Extract the (x, y) coordinate from the center of the cell holding the provided text.  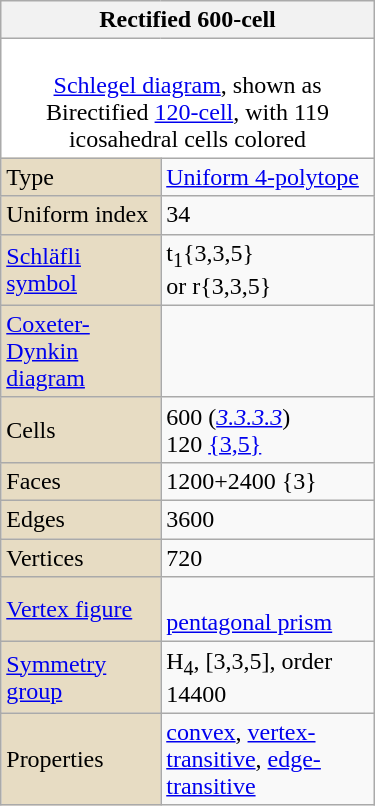
3600 (268, 520)
Vertex figure (81, 610)
720 (268, 558)
Vertices (81, 558)
Type (81, 177)
Properties (81, 759)
Faces (81, 481)
Schläfli symbol (81, 270)
Schlegel diagram, shown as Birectified 120-cell, with 119 icosahedral cells colored (188, 98)
pentagonal prism (268, 610)
convex, vertex-transitive, edge-transitive (268, 759)
Uniform 4-polytope (268, 177)
Coxeter-Dynkin diagram (81, 351)
H4, [3,3,5], order 14400 (268, 678)
Edges (81, 520)
Uniform index (81, 215)
1200+2400 {3} (268, 481)
Rectified 600-cell (188, 20)
Symmetry group (81, 678)
34 (268, 215)
t1{3,3,5}or r{3,3,5} (268, 270)
Cells (81, 430)
600 (3.3.3.3) 120 {3,5} (268, 430)
